Search for the cell housing the specified text and yield its [X, Y] center coordinate. 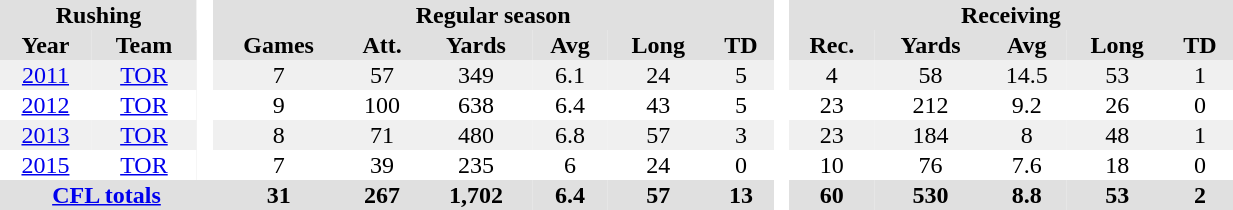
267 [382, 195]
212 [930, 105]
6 [570, 165]
CFL totals [106, 195]
7.6 [1027, 165]
349 [476, 75]
184 [930, 135]
43 [658, 105]
Rushing [98, 15]
48 [1117, 135]
530 [930, 195]
638 [476, 105]
6.1 [570, 75]
235 [476, 165]
6.8 [570, 135]
26 [1117, 105]
10 [832, 165]
Att. [382, 45]
71 [382, 135]
3 [742, 135]
2013 [46, 135]
Receiving [1010, 15]
58 [930, 75]
Year [46, 45]
Team [144, 45]
1,702 [476, 195]
Regular season [493, 15]
76 [930, 165]
Games [278, 45]
31 [278, 195]
2015 [46, 165]
2 [1200, 195]
18 [1117, 165]
Rec. [832, 45]
2012 [46, 105]
100 [382, 105]
39 [382, 165]
2011 [46, 75]
4 [832, 75]
14.5 [1027, 75]
9.2 [1027, 105]
480 [476, 135]
60 [832, 195]
13 [742, 195]
8.8 [1027, 195]
9 [278, 105]
